Provide the [X, Y] coordinate of the cell's center where the given text is located.  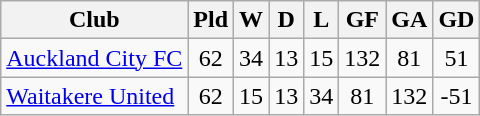
51 [456, 58]
Pld [211, 20]
Waitakere United [94, 96]
L [322, 20]
Club [94, 20]
Auckland City FC [94, 58]
-51 [456, 96]
D [286, 20]
W [252, 20]
GF [362, 20]
GA [410, 20]
GD [456, 20]
